Capture the cell that displays the provided text and extract its (x, y) central coordinate. 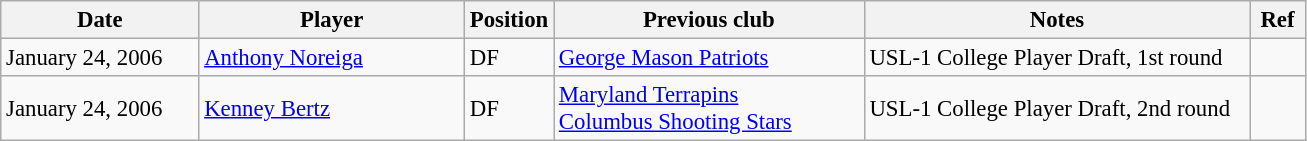
Position (508, 20)
Player (332, 20)
Kenney Bertz (332, 108)
Date (100, 20)
Notes (1057, 20)
Anthony Noreiga (332, 58)
George Mason Patriots (710, 58)
Previous club (710, 20)
Maryland Terrapins Columbus Shooting Stars (710, 108)
USL-1 College Player Draft, 1st round (1057, 58)
Ref (1278, 20)
USL-1 College Player Draft, 2nd round (1057, 108)
